For the text-containing cell, return its midpoint in (X, Y) coordinate format. 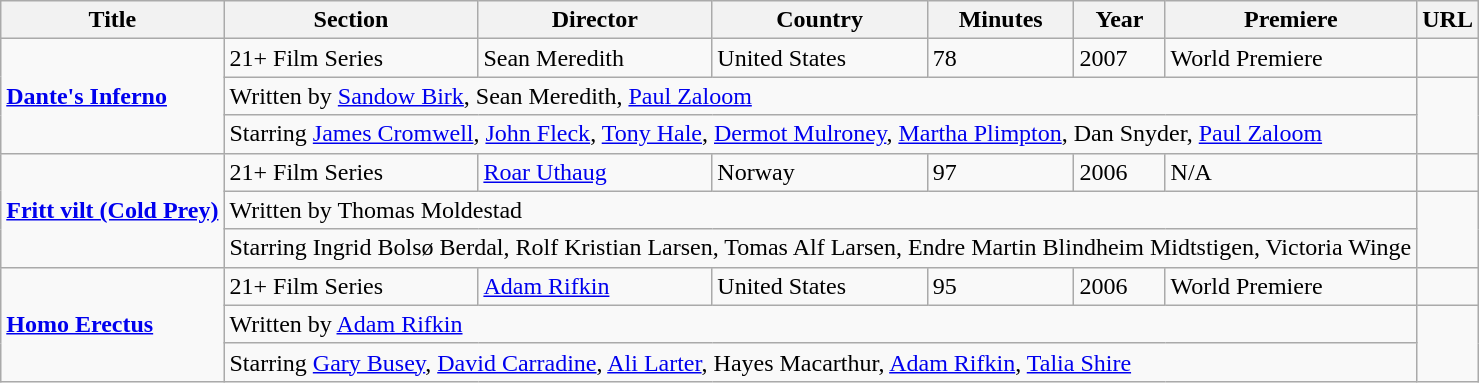
95 (1000, 286)
Starring Ingrid Bolsø Berdal, Rolf Kristian Larsen, Tomas Alf Larsen, Endre Martin Blindheim Midtstigen, Victoria Winge (820, 248)
Year (1120, 20)
Sean Meredith (595, 58)
Roar Uthaug (595, 172)
Dante's Inferno (112, 96)
N/A (1291, 172)
Adam Rifkin (595, 286)
Fritt vilt (Cold Prey) (112, 210)
Norway (820, 172)
Written by Sandow Birk, Sean Meredith, Paul Zaloom (820, 96)
78 (1000, 58)
Homo Erectus (112, 324)
Section (351, 20)
Written by Adam Rifkin (820, 324)
97 (1000, 172)
Starring Gary Busey, David Carradine, Ali Larter, Hayes Macarthur, Adam Rifkin, Talia Shire (820, 362)
Minutes (1000, 20)
Title (112, 20)
Country (820, 20)
Written by Thomas Moldestad (820, 210)
Starring James Cromwell, John Fleck, Tony Hale, Dermot Mulroney, Martha Plimpton, Dan Snyder, Paul Zaloom (820, 134)
Director (595, 20)
Premiere (1291, 20)
2007 (1120, 58)
URL (1448, 20)
